Detect which cell encompasses the target text, then output its [x, y] center coordinate. 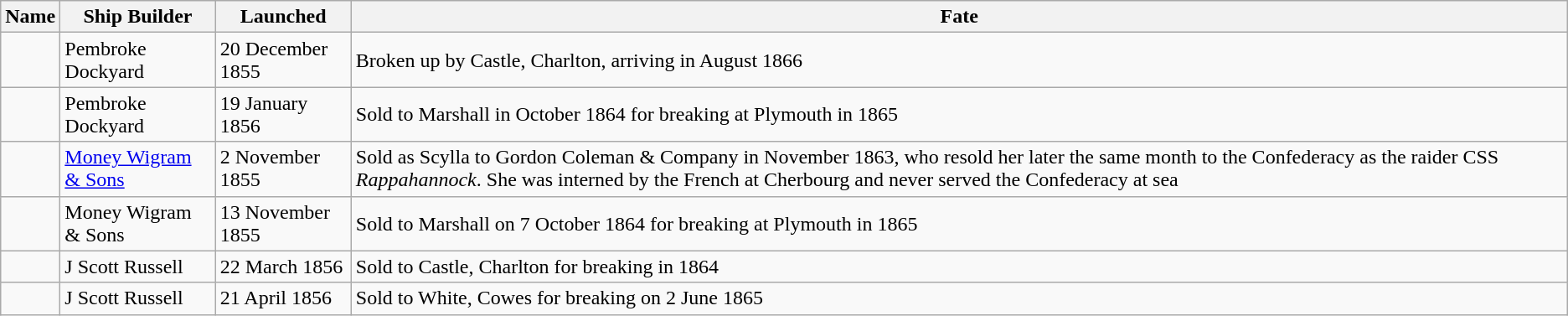
Sold to Marshall in October 1864 for breaking at Plymouth in 1865 [959, 114]
Fate [959, 17]
Name [30, 17]
Launched [283, 17]
19 January 1856 [283, 114]
Broken up by Castle, Charlton, arriving in August 1866 [959, 60]
Sold to Marshall on 7 October 1864 for breaking at Plymouth in 1865 [959, 223]
21 April 1856 [283, 298]
Ship Builder [137, 17]
2 November 1855 [283, 169]
20 December 1855 [283, 60]
Sold to Castle, Charlton for breaking in 1864 [959, 267]
22 March 1856 [283, 267]
13 November 1855 [283, 223]
Sold to White, Cowes for breaking on 2 June 1865 [959, 298]
